Search for the cell housing the specified text and yield its (X, Y) center coordinate. 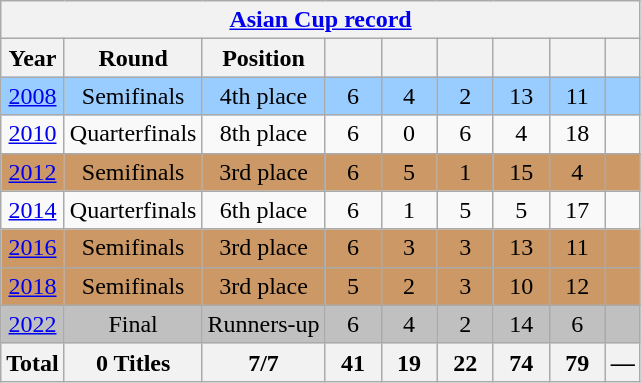
2022 (33, 324)
0 Titles (133, 362)
Position (264, 58)
2008 (33, 96)
79 (577, 362)
18 (577, 134)
17 (577, 210)
41 (353, 362)
7/7 (264, 362)
Year (33, 58)
6th place (264, 210)
19 (409, 362)
Total (33, 362)
10 (521, 286)
2012 (33, 172)
2018 (33, 286)
Runners-up (264, 324)
74 (521, 362)
8th place (264, 134)
4th place (264, 96)
Round (133, 58)
12 (577, 286)
Asian Cup record (321, 20)
0 (409, 134)
14 (521, 324)
Final (133, 324)
2016 (33, 248)
22 (465, 362)
2014 (33, 210)
2010 (33, 134)
— (622, 362)
15 (521, 172)
